Scan for the cell matching the given text and deliver its (X, Y) coordinate at center. 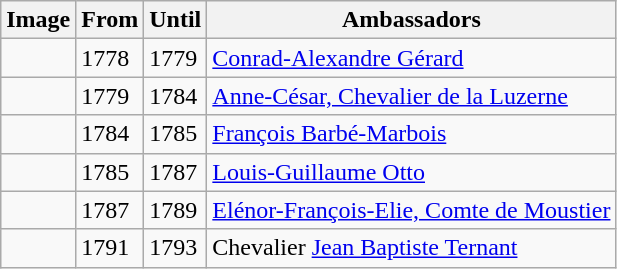
Chevalier Jean Baptiste Ternant (412, 248)
1789 (176, 210)
Ambassadors (412, 20)
From (110, 20)
Louis-Guillaume Otto (412, 172)
Until (176, 20)
1793 (176, 248)
1791 (110, 248)
Image (38, 20)
Anne-César, Chevalier de la Luzerne (412, 96)
Elénor-François-Elie, Comte de Moustier (412, 210)
Conrad-Alexandre Gérard (412, 58)
1778 (110, 58)
François Barbé-Marbois (412, 134)
